From the cell containing the given text, extract its center point as (X, Y) coordinate. 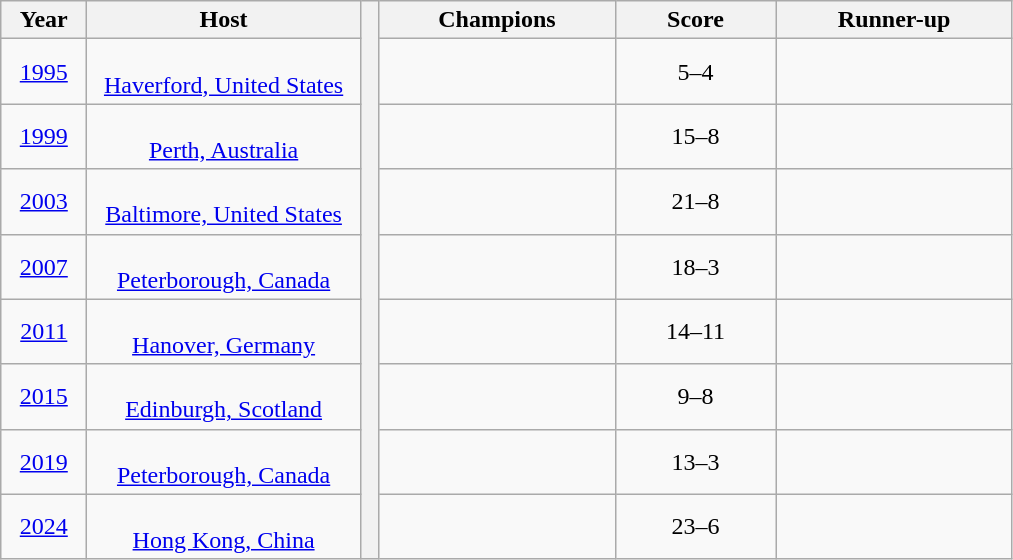
Edinburgh, Scotland (224, 396)
21–8 (696, 202)
1995 (44, 72)
1999 (44, 136)
15–8 (696, 136)
Baltimore, United States (224, 202)
Champions (497, 20)
2007 (44, 266)
9–8 (696, 396)
14–11 (696, 332)
2024 (44, 526)
5–4 (696, 72)
Runner-up (894, 20)
2011 (44, 332)
Haverford, United States (224, 72)
18–3 (696, 266)
Host (224, 20)
13–3 (696, 462)
Score (696, 20)
2019 (44, 462)
23–6 (696, 526)
Hanover, Germany (224, 332)
Perth, Australia (224, 136)
Hong Kong, China (224, 526)
2003 (44, 202)
2015 (44, 396)
Year (44, 20)
